Find where the given text appears and provide that cell's center as [x, y] coordinate. 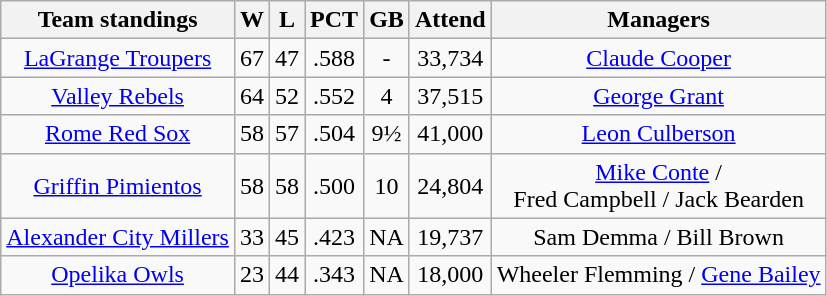
44 [288, 275]
Opelika Owls [118, 275]
Managers [658, 20]
.500 [334, 186]
10 [387, 186]
- [387, 58]
Alexander City Millers [118, 237]
37,515 [450, 96]
.343 [334, 275]
L [288, 20]
Mike Conte / Fred Campbell / Jack Bearden [658, 186]
52 [288, 96]
57 [288, 134]
LaGrange Troupers [118, 58]
.504 [334, 134]
.588 [334, 58]
Wheeler Flemming / Gene Bailey [658, 275]
23 [252, 275]
45 [288, 237]
Claude Cooper [658, 58]
33,734 [450, 58]
Rome Red Sox [118, 134]
Sam Demma / Bill Brown [658, 237]
Leon Culberson [658, 134]
Valley Rebels [118, 96]
W [252, 20]
67 [252, 58]
33 [252, 237]
Team standings [118, 20]
64 [252, 96]
PCT [334, 20]
41,000 [450, 134]
9½ [387, 134]
18,000 [450, 275]
19,737 [450, 237]
4 [387, 96]
GB [387, 20]
.423 [334, 237]
Attend [450, 20]
Griffin Pimientos [118, 186]
24,804 [450, 186]
George Grant [658, 96]
47 [288, 58]
.552 [334, 96]
